From the cell containing the given text, extract its center point as [x, y] coordinate. 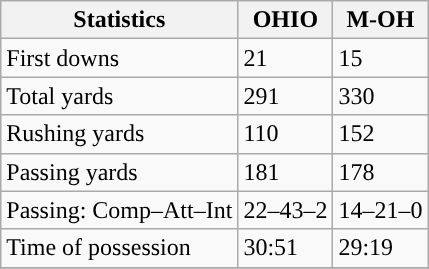
30:51 [286, 248]
22–43–2 [286, 210]
Passing yards [120, 172]
Total yards [120, 96]
178 [380, 172]
15 [380, 58]
OHIO [286, 20]
Time of possession [120, 248]
Statistics [120, 20]
330 [380, 96]
181 [286, 172]
29:19 [380, 248]
110 [286, 134]
First downs [120, 58]
Rushing yards [120, 134]
M-OH [380, 20]
14–21–0 [380, 210]
Passing: Comp–Att–Int [120, 210]
291 [286, 96]
152 [380, 134]
21 [286, 58]
